Return (X, Y) of the center of cell containing provided text 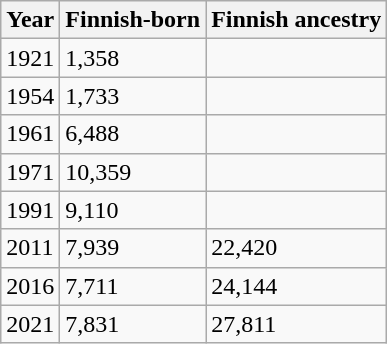
7,711 (133, 286)
7,939 (133, 248)
1,733 (133, 96)
2021 (30, 324)
6,488 (133, 134)
1971 (30, 172)
7,831 (133, 324)
1961 (30, 134)
24,144 (296, 286)
22,420 (296, 248)
2016 (30, 286)
1,358 (133, 58)
Finnish-born (133, 20)
27,811 (296, 324)
10,359 (133, 172)
Finnish ancestry (296, 20)
9,110 (133, 210)
Year (30, 20)
1954 (30, 96)
2011 (30, 248)
1921 (30, 58)
1991 (30, 210)
